Search for the cell housing the specified text and yield its [X, Y] center coordinate. 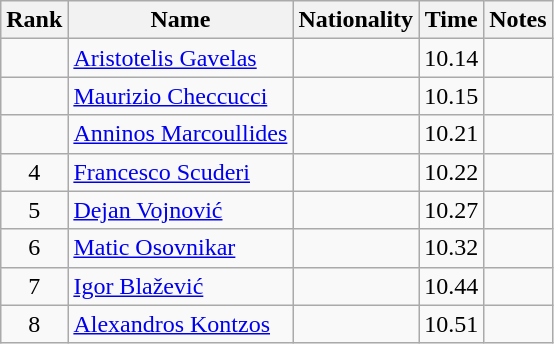
Aristotelis Gavelas [180, 58]
7 [34, 286]
10.21 [452, 134]
10.22 [452, 172]
Notes [518, 20]
Nationality [356, 20]
10.32 [452, 248]
10.15 [452, 96]
4 [34, 172]
Anninos Marcoullides [180, 134]
Name [180, 20]
Igor Blažević [180, 286]
Time [452, 20]
10.14 [452, 58]
Francesco Scuderi [180, 172]
8 [34, 324]
Rank [34, 20]
6 [34, 248]
Maurizio Checcucci [180, 96]
10.51 [452, 324]
10.44 [452, 286]
Matic Osovnikar [180, 248]
Dejan Vojnović [180, 210]
5 [34, 210]
10.27 [452, 210]
Alexandros Kontzos [180, 324]
